Search for the cell housing the specified text and yield its (x, y) center coordinate. 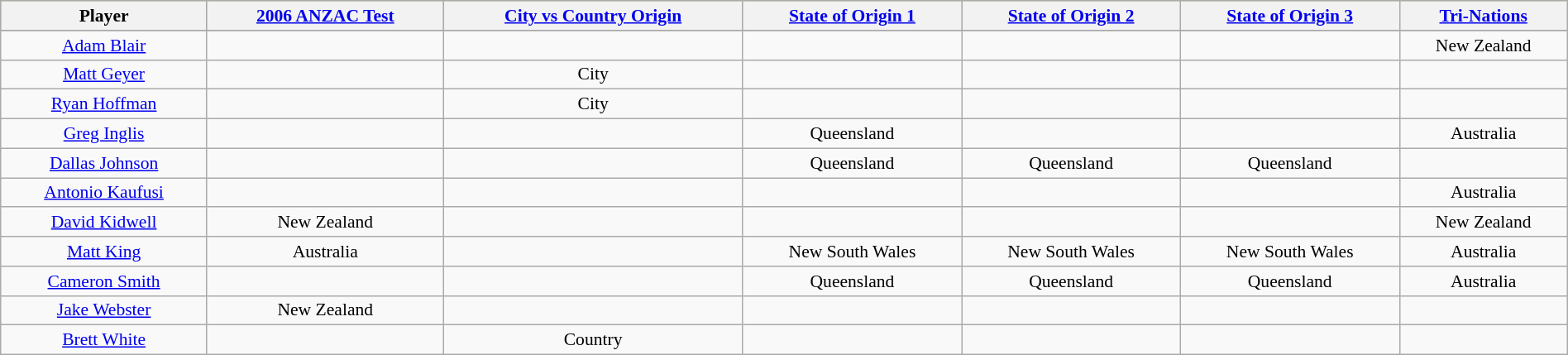
Dallas Johnson (104, 163)
2006 ANZAC Test (325, 16)
Cameron Smith (104, 281)
Brett White (104, 340)
State of Origin 2 (1072, 16)
Matt Geyer (104, 74)
Greg Inglis (104, 134)
Antonio Kaufusi (104, 193)
Ryan Hoffman (104, 104)
Jake Webster (104, 310)
City vs Country Origin (593, 16)
David Kidwell (104, 223)
Tri-Nations (1484, 16)
Player (104, 16)
Country (593, 340)
State of Origin 1 (852, 16)
Matt King (104, 252)
Adam Blair (104, 46)
State of Origin 3 (1290, 16)
